Detect which cell encompasses the target text, then output its (x, y) center coordinate. 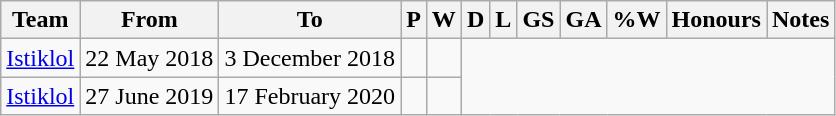
GS (538, 20)
Notes (800, 20)
L (504, 20)
P (414, 20)
W (444, 20)
17 February 2020 (310, 96)
Team (40, 20)
27 June 2019 (150, 96)
D (475, 20)
From (150, 20)
GA (584, 20)
22 May 2018 (150, 58)
%W (636, 20)
To (310, 20)
Honours (716, 20)
3 December 2018 (310, 58)
